Extract the [x, y] coordinate from the center of the cell holding the provided text.  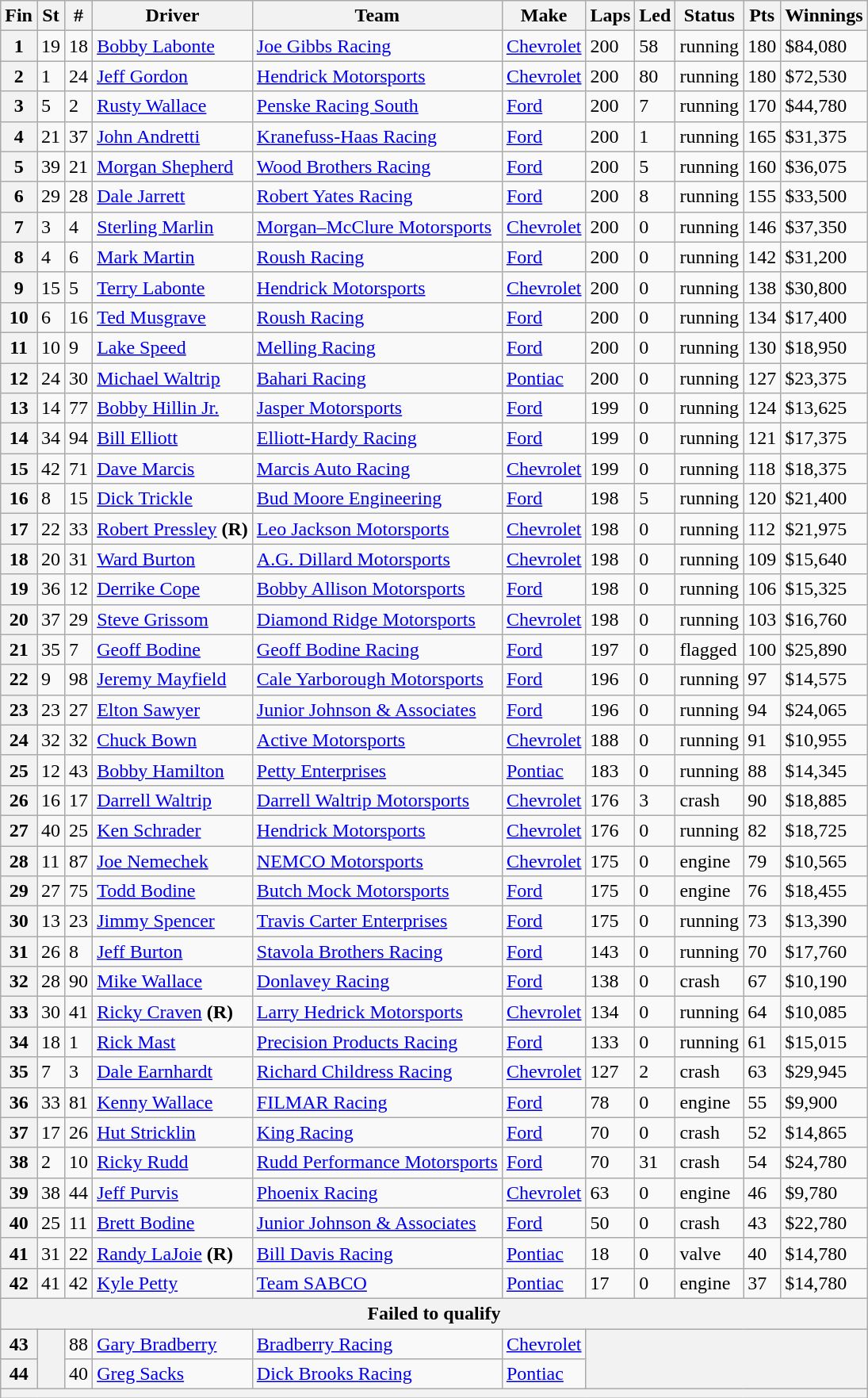
Dale Earnhardt [173, 1072]
Leo Jackson Motorsports [377, 529]
Marcis Auto Racing [377, 469]
$36,075 [824, 167]
91 [763, 740]
Rick Mast [173, 1042]
$18,375 [824, 469]
Ricky Rudd [173, 1162]
Rusty Wallace [173, 106]
Randy LaJoie (R) [173, 1253]
77 [79, 408]
$21,975 [824, 529]
87 [79, 860]
Joe Gibbs Racing [377, 46]
Jeff Gordon [173, 76]
$22,780 [824, 1223]
98 [79, 680]
Lake Speed [173, 347]
188 [610, 740]
FILMAR Racing [377, 1102]
118 [763, 469]
$44,780 [824, 106]
Jeremy Mayfield [173, 680]
106 [763, 589]
Phoenix Racing [377, 1193]
A.G. Dillard Motorsports [377, 559]
Laps [610, 16]
$33,500 [824, 197]
100 [763, 649]
Elton Sawyer [173, 710]
Active Motorsports [377, 740]
$31,200 [824, 257]
Gary Bradberry [173, 1344]
$17,400 [824, 317]
146 [763, 227]
Dave Marcis [173, 469]
Bobby Allison Motorsports [377, 589]
valve [709, 1253]
58 [655, 46]
Ward Burton [173, 559]
$17,760 [824, 952]
$21,400 [824, 499]
Jimmy Spencer [173, 921]
Bradberry Racing [377, 1344]
Fin [19, 16]
121 [763, 439]
Dick Brooks Racing [377, 1374]
Ken Schrader [173, 830]
Melling Racing [377, 347]
Darrell Waltrip Motorsports [377, 800]
Bill Davis Racing [377, 1253]
$10,190 [824, 982]
Dick Trickle [173, 499]
61 [763, 1042]
$23,375 [824, 378]
78 [610, 1102]
flagged [709, 649]
67 [763, 982]
124 [763, 408]
Make [544, 16]
Bud Moore Engineering [377, 499]
Dale Jarrett [173, 197]
79 [763, 860]
Richard Childress Racing [377, 1072]
$18,725 [824, 830]
55 [763, 1102]
$14,345 [824, 770]
St [51, 16]
Kranefuss-Haas Racing [377, 136]
103 [763, 619]
170 [763, 106]
Donlavey Racing [377, 982]
Precision Products Racing [377, 1042]
Wood Brothers Racing [377, 167]
143 [610, 952]
97 [763, 680]
Stavola Brothers Racing [377, 952]
# [79, 16]
Larry Hedrick Motorsports [377, 1012]
Team SABCO [377, 1283]
Diamond Ridge Motorsports [377, 619]
Team [377, 16]
Derrike Cope [173, 589]
64 [763, 1012]
Kenny Wallace [173, 1102]
197 [610, 649]
$72,530 [824, 76]
Bobby Hillin Jr. [173, 408]
Jeff Purvis [173, 1193]
$15,015 [824, 1042]
Morgan–McClure Motorsports [377, 227]
$24,780 [824, 1162]
$25,890 [824, 649]
$14,865 [824, 1132]
Travis Carter Enterprises [377, 921]
Butch Mock Motorsports [377, 891]
Penske Racing South [377, 106]
Geoff Bodine Racing [377, 649]
Todd Bodine [173, 891]
Greg Sacks [173, 1374]
71 [79, 469]
109 [763, 559]
76 [763, 891]
160 [763, 167]
Robert Pressley (R) [173, 529]
Morgan Shepherd [173, 167]
75 [79, 891]
82 [763, 830]
Jasper Motorsports [377, 408]
Status [709, 16]
$13,625 [824, 408]
Chuck Bown [173, 740]
Brett Bodine [173, 1223]
155 [763, 197]
165 [763, 136]
Bobby Labonte [173, 46]
Rudd Performance Motorsports [377, 1162]
Bahari Racing [377, 378]
112 [763, 529]
$30,800 [824, 287]
120 [763, 499]
Hut Stricklin [173, 1132]
$24,065 [824, 710]
$84,080 [824, 46]
46 [763, 1193]
$18,455 [824, 891]
Driver [173, 16]
54 [763, 1162]
81 [79, 1102]
$37,350 [824, 227]
Darrell Waltrip [173, 800]
$16,760 [824, 619]
Pts [763, 16]
John Andretti [173, 136]
NEMCO Motorsports [377, 860]
130 [763, 347]
Mike Wallace [173, 982]
50 [610, 1223]
52 [763, 1132]
Ricky Craven (R) [173, 1012]
$10,955 [824, 740]
$18,885 [824, 800]
Terry Labonte [173, 287]
King Racing [377, 1132]
$10,085 [824, 1012]
Joe Nemechek [173, 860]
$31,375 [824, 136]
$10,565 [824, 860]
80 [655, 76]
Jeff Burton [173, 952]
Mark Martin [173, 257]
Bobby Hamilton [173, 770]
$29,945 [824, 1072]
142 [763, 257]
$9,900 [824, 1102]
Petty Enterprises [377, 770]
Michael Waltrip [173, 378]
$14,575 [824, 680]
Sterling Marlin [173, 227]
Steve Grissom [173, 619]
Kyle Petty [173, 1283]
$17,375 [824, 439]
$13,390 [824, 921]
Winnings [824, 16]
Robert Yates Racing [377, 197]
Cale Yarborough Motorsports [377, 680]
Geoff Bodine [173, 649]
73 [763, 921]
Bill Elliott [173, 439]
$15,325 [824, 589]
183 [610, 770]
Ted Musgrave [173, 317]
Led [655, 16]
133 [610, 1042]
Failed to qualify [434, 1313]
Elliott-Hardy Racing [377, 439]
$9,780 [824, 1193]
$18,950 [824, 347]
$15,640 [824, 559]
